Locate the cell with the specified text and output its (X, Y) center coordinate. 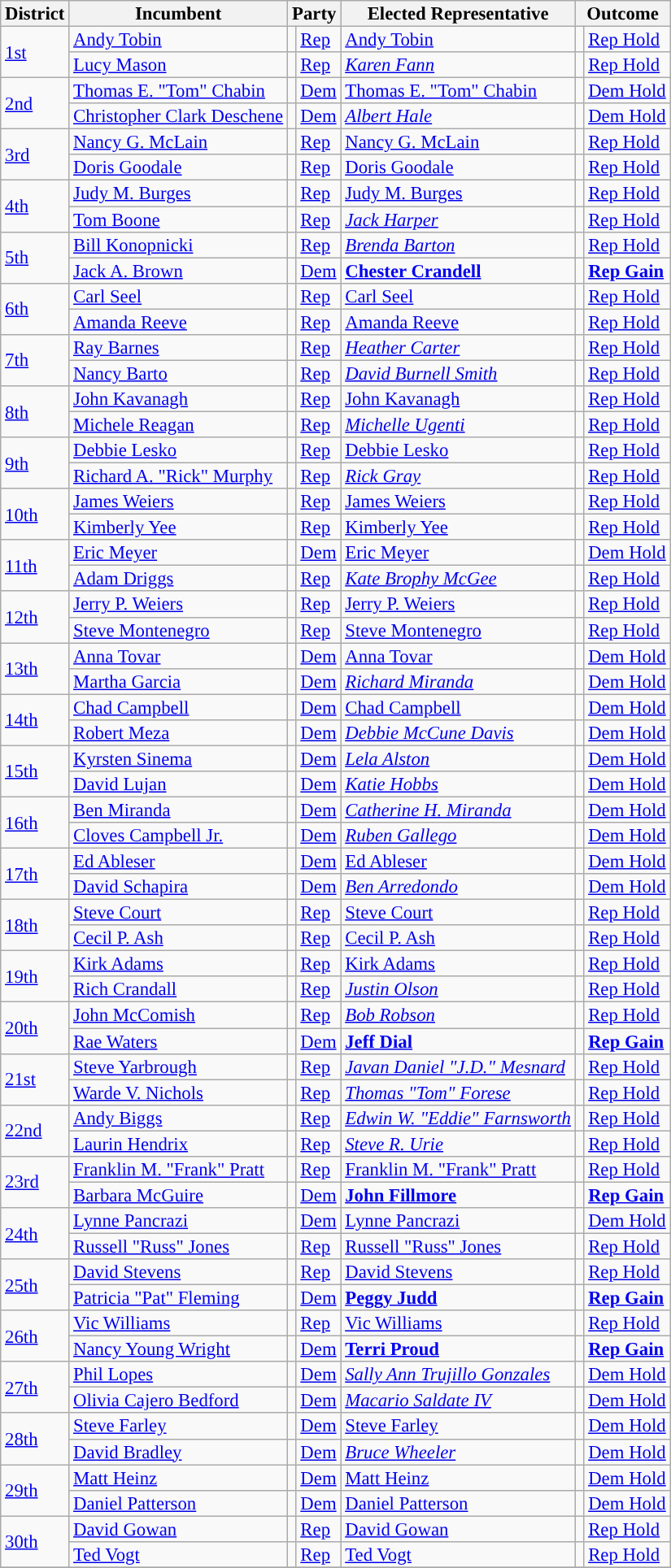
Sally Ann Trujillo Gonzales (458, 1375)
Debbie McCune Davis (458, 733)
Bill Konopnicki (179, 245)
Nancy Young Wright (179, 1349)
Michelle Ugenti (458, 424)
John Fillmore (458, 1195)
Katie Hobbs (458, 784)
2nd (35, 104)
18th (35, 925)
30th (35, 1541)
9th (35, 463)
Ben Miranda (179, 810)
District (35, 14)
25th (35, 1284)
Chester Crandell (458, 271)
David Burnell Smith (458, 373)
Ray Barnes (179, 348)
Thomas "Tom" Forese (458, 1092)
13th (35, 668)
1st (35, 52)
11th (35, 566)
Brenda Barton (458, 245)
Lucy Mason (179, 65)
Richard Miranda (458, 681)
Peggy Judd (458, 1298)
Tom Boone (179, 219)
Rae Waters (179, 1041)
6th (35, 309)
Javan Daniel "J.D." Mesnard (458, 1066)
Edwin W. "Eddie" Farnsworth (458, 1118)
24th (35, 1234)
Rick Gray (458, 476)
20th (35, 1027)
Ruben Gallego (458, 836)
Richard A. "Rick" Murphy (179, 476)
14th (35, 720)
Adam Driggs (179, 579)
19th (35, 977)
David Bradley (179, 1452)
Andy Biggs (179, 1118)
Heather Carter (458, 348)
Catherine H. Miranda (458, 810)
Outcome (623, 14)
Robert Meza (179, 733)
Ben Arredondo (458, 887)
21st (35, 1079)
7th (35, 361)
Patricia "Pat" Fleming (179, 1298)
Michele Reagan (179, 424)
David Lujan (179, 784)
Bob Robson (458, 1015)
12th (35, 618)
23rd (35, 1182)
Martha Garcia (179, 681)
Terri Proud (458, 1349)
Jeff Dial (458, 1041)
4th (35, 206)
Karen Fann (458, 65)
Steve R. Urie (458, 1144)
Rich Crandall (179, 990)
Olivia Cajero Bedford (179, 1401)
Nancy Barto (179, 373)
Incumbent (179, 14)
Jack Harper (458, 219)
John McComish (179, 1015)
8th (35, 411)
10th (35, 514)
22nd (35, 1130)
David Schapira (179, 887)
27th (35, 1387)
Christopher Clark Deschene (179, 116)
15th (35, 771)
Steve Yarbrough (179, 1066)
17th (35, 875)
Barbara McGuire (179, 1195)
Warde V. Nichols (179, 1092)
5th (35, 257)
Jack A. Brown (179, 271)
Cloves Campbell Jr. (179, 836)
28th (35, 1439)
Lela Alston (458, 758)
Macario Saldate IV (458, 1401)
Kyrsten Sinema (179, 758)
3rd (35, 154)
16th (35, 823)
Laurin Hendrix (179, 1144)
Justin Olson (458, 990)
Phil Lopes (179, 1375)
Kate Brophy McGee (458, 579)
Bruce Wheeler (458, 1452)
29th (35, 1491)
Elected Representative (458, 14)
Albert Hale (458, 116)
26th (35, 1336)
Party (314, 14)
